Output the [X, Y] coordinate of the center of the cell containing the given text.  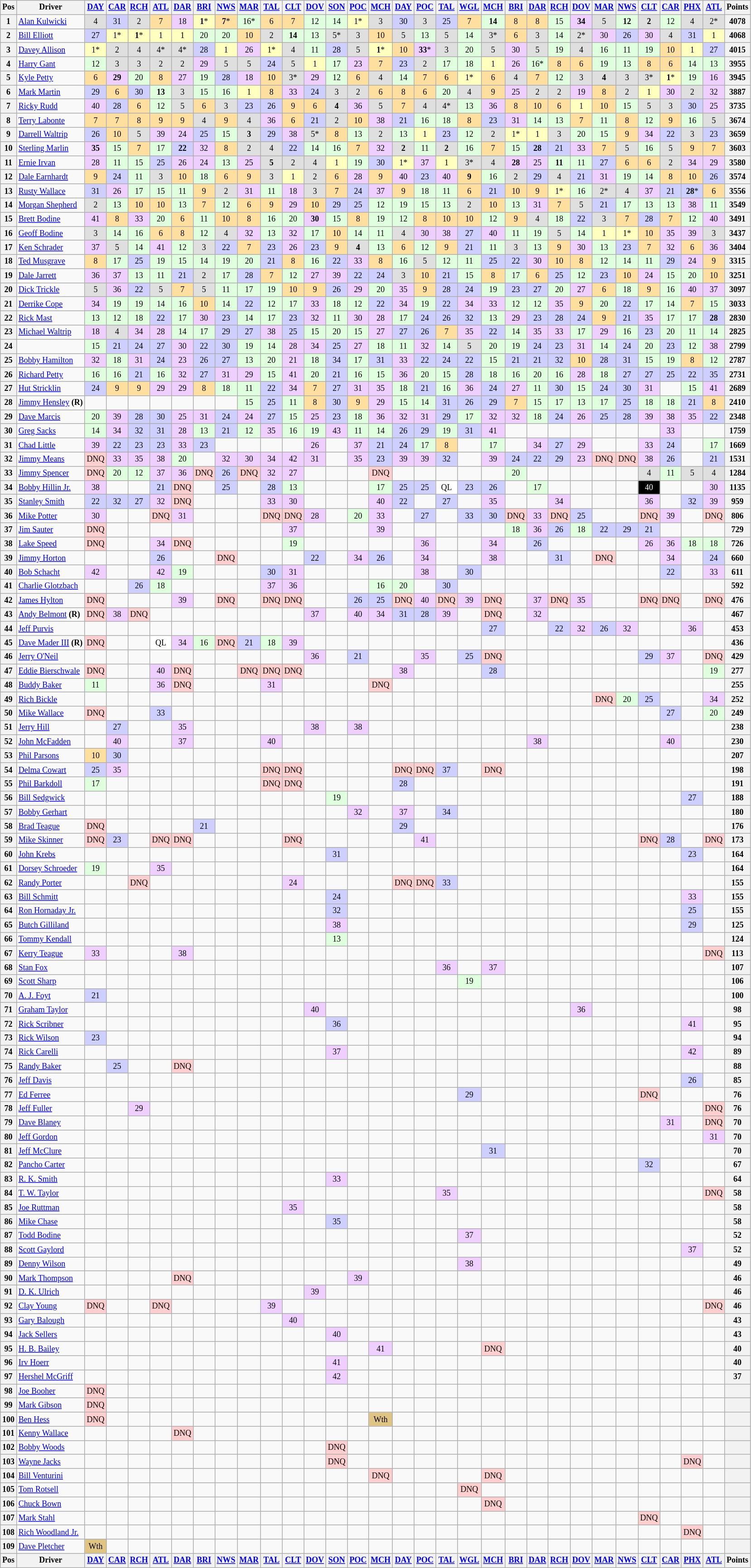
Mark Thompson [51, 1278]
Jeff Gordon [51, 1137]
Jimmy Horton [51, 558]
99 [9, 1405]
104 [9, 1476]
467 [737, 614]
Andy Belmont (R) [51, 614]
Phil Parsons [51, 755]
726 [737, 544]
Rick Carelli [51, 1052]
Derrike Cope [51, 303]
105 [9, 1490]
Rick Scribner [51, 1024]
56 [9, 798]
Ernie Irvan [51, 163]
Terry Labonte [51, 120]
Jeff Fuller [51, 1109]
3097 [737, 290]
Alan Kulwicki [51, 22]
2825 [737, 332]
Rich Bickle [51, 699]
Geoff Bodine [51, 234]
3251 [737, 275]
Jack Sellers [51, 1334]
3404 [737, 247]
R. K. Smith [51, 1179]
Davey Allison [51, 50]
86 [9, 1222]
Jeff McClure [51, 1151]
Rich Woodland Jr. [51, 1532]
D. K. Ulrich [51, 1292]
96 [9, 1362]
Rick Mast [51, 318]
Kyle Petty [51, 78]
Bobby Gerhart [51, 813]
103 [9, 1461]
54 [9, 770]
2787 [737, 361]
John McFadden [51, 742]
A. J. Foyt [51, 996]
93 [9, 1321]
429 [737, 657]
3659 [737, 134]
436 [737, 642]
Mike Skinner [51, 841]
2731 [737, 374]
Hershel McGriff [51, 1377]
48 [9, 685]
T. W. Taylor [51, 1193]
1135 [737, 487]
Joe Booher [51, 1391]
Dorsey Schroeder [51, 869]
84 [9, 1193]
2348 [737, 417]
Ben Hess [51, 1419]
72 [9, 1024]
Bill Venturini [51, 1476]
611 [737, 572]
62 [9, 882]
33* [425, 50]
3556 [737, 191]
124 [737, 939]
Tommy Kendall [51, 939]
Chad Little [51, 445]
Eddie Bierschwale [51, 671]
Gary Balough [51, 1321]
Michael Waltrip [51, 332]
Buddy Baker [51, 685]
Dave Marcis [51, 417]
55 [9, 784]
Pancho Carter [51, 1165]
3887 [737, 92]
125 [737, 925]
63 [9, 897]
Denny Wilson [51, 1264]
2799 [737, 346]
Wayne Jacks [51, 1461]
Phil Barkdoll [51, 784]
James Hylton [51, 601]
1531 [737, 459]
Ricky Rudd [51, 106]
91 [9, 1292]
83 [9, 1179]
45 [9, 642]
97 [9, 1377]
Mark Stahl [51, 1518]
3735 [737, 106]
255 [737, 685]
108 [9, 1532]
Scott Sharp [51, 982]
H. B. Bailey [51, 1349]
Charlie Glotzbach [51, 586]
60 [9, 854]
50 [9, 713]
75 [9, 1066]
3574 [737, 177]
61 [9, 869]
Stanley Smith [51, 502]
101 [9, 1433]
Bill Schmitt [51, 897]
1284 [737, 473]
277 [737, 671]
Mark Martin [51, 92]
47 [9, 671]
Kerry Teague [51, 953]
Jeff Purvis [51, 629]
806 [737, 515]
Jeff Davis [51, 1081]
2410 [737, 403]
252 [737, 699]
Dick Trickle [51, 290]
Joe Ruttman [51, 1207]
Delma Cowart [51, 770]
Tom Rotsell [51, 1490]
Butch Gilliland [51, 925]
3491 [737, 219]
113 [737, 953]
Jimmy Means [51, 459]
238 [737, 727]
249 [737, 713]
Hut Stricklin [51, 389]
Jim Sauter [51, 530]
Brad Teague [51, 826]
92 [9, 1306]
Lake Speed [51, 544]
109 [9, 1546]
592 [737, 586]
Bob Schacht [51, 572]
453 [737, 629]
74 [9, 1052]
Sterling Marlin [51, 149]
Bill Elliott [51, 35]
Bobby Woods [51, 1448]
Bobby Hillin Jr. [51, 487]
Chuck Bown [51, 1504]
Todd Bodine [51, 1236]
57 [9, 813]
66 [9, 939]
176 [737, 826]
476 [737, 601]
80 [9, 1137]
Richard Petty [51, 374]
Dale Jarrett [51, 275]
Bill Sedgwick [51, 798]
Irv Hoerr [51, 1362]
Stan Fox [51, 967]
3955 [737, 63]
71 [9, 1010]
3945 [737, 78]
Mike Potter [51, 515]
Ed Ferree [51, 1094]
90 [9, 1278]
Randy Porter [51, 882]
Mike Chase [51, 1222]
Bobby Hamilton [51, 361]
180 [737, 813]
Darrell Waltrip [51, 134]
959 [737, 502]
Dale Earnhardt [51, 177]
73 [9, 1038]
44 [9, 629]
Mike Wallace [51, 713]
Rusty Wallace [51, 191]
65 [9, 925]
Dave Blaney [51, 1122]
87 [9, 1236]
198 [737, 770]
Graham Taylor [51, 1010]
Harry Gant [51, 63]
Greg Sacks [51, 431]
1759 [737, 431]
3033 [737, 303]
69 [9, 982]
Dave Mader III (R) [51, 642]
2830 [737, 318]
Morgan Shepherd [51, 205]
Scott Gaylord [51, 1250]
Jerry O'Neil [51, 657]
660 [737, 558]
51 [9, 727]
Ted Musgrave [51, 262]
Jerry Hill [51, 727]
Ken Schrader [51, 247]
3603 [737, 149]
3437 [737, 234]
729 [737, 530]
3674 [737, 120]
Clay Young [51, 1306]
Brett Bodine [51, 219]
Randy Baker [51, 1066]
4068 [737, 35]
2689 [737, 389]
173 [737, 841]
68 [9, 967]
59 [9, 841]
77 [9, 1094]
53 [9, 755]
28* [692, 191]
81 [9, 1151]
Mark Gibson [51, 1405]
191 [737, 784]
1669 [737, 445]
3315 [737, 262]
4078 [737, 22]
102 [9, 1448]
79 [9, 1122]
Kenny Wallace [51, 1433]
John Krebs [51, 854]
3580 [737, 163]
3549 [737, 205]
Jimmy Spencer [51, 473]
7* [226, 22]
4015 [737, 50]
78 [9, 1109]
Rick Wilson [51, 1038]
230 [737, 742]
Jimmy Hensley (R) [51, 403]
82 [9, 1165]
207 [737, 755]
188 [737, 798]
Dave Pletcher [51, 1546]
Ron Hornaday Jr. [51, 911]
